Identify which cell holds the provided text, then report its [X, Y] central coordinate. 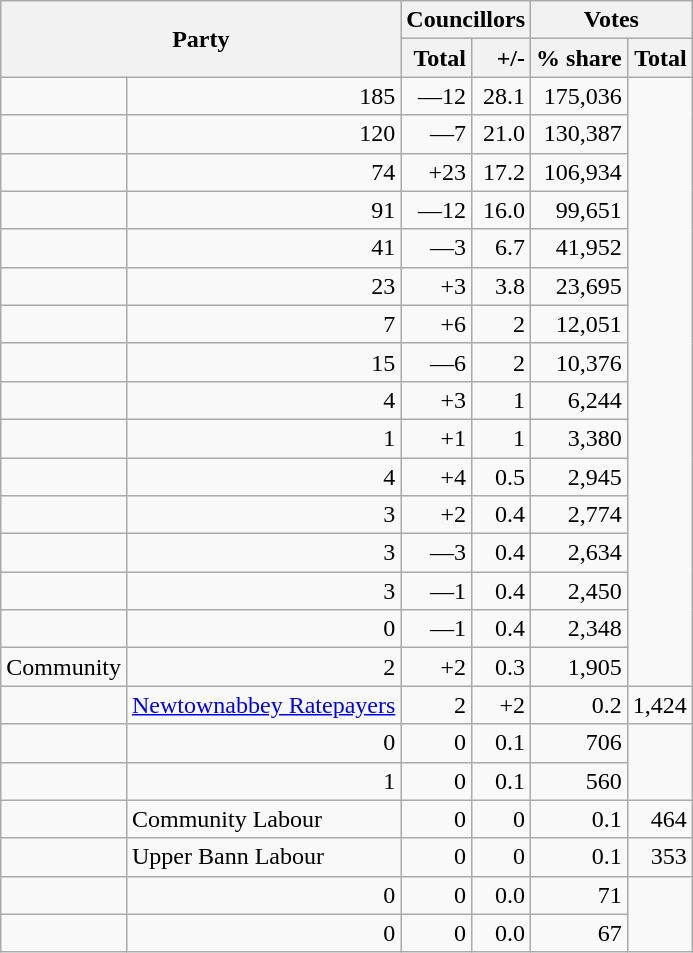
6,244 [580, 400]
23,695 [580, 286]
3.8 [500, 286]
353 [660, 857]
3,380 [580, 438]
+4 [436, 477]
23 [263, 286]
91 [263, 210]
10,376 [580, 362]
Party [201, 39]
―12 [436, 210]
16.0 [500, 210]
464 [660, 819]
Community Labour [263, 819]
106,934 [580, 172]
0.2 [580, 705]
120 [263, 134]
2,348 [580, 629]
67 [580, 933]
Councillors [466, 20]
7 [263, 324]
+1 [436, 438]
6.7 [500, 248]
+6 [436, 324]
% share [580, 58]
Votes [612, 20]
185 [263, 96]
74 [263, 172]
2,634 [580, 553]
175,036 [580, 96]
15 [263, 362]
2,945 [580, 477]
Community [64, 667]
1,424 [660, 705]
706 [580, 743]
—12 [436, 96]
41 [263, 248]
28.1 [500, 96]
―7 [436, 134]
+23 [436, 172]
21.0 [500, 134]
2,450 [580, 591]
Upper Bann Labour [263, 857]
+/- [500, 58]
99,651 [580, 210]
41,952 [580, 248]
1,905 [580, 667]
17.2 [500, 172]
0.5 [500, 477]
12,051 [580, 324]
130,387 [580, 134]
71 [580, 895]
―6 [436, 362]
2,774 [580, 515]
Newtownabbey Ratepayers [263, 705]
560 [580, 781]
0.3 [500, 667]
